Detect which cell encompasses the target text, then output its [X, Y] center coordinate. 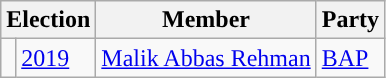
BAP [350, 58]
2019 [56, 58]
Malik Abbas Rehman [206, 58]
Election [48, 20]
Party [350, 20]
Member [206, 20]
